Scan for the cell matching the given text and deliver its (X, Y) coordinate at center. 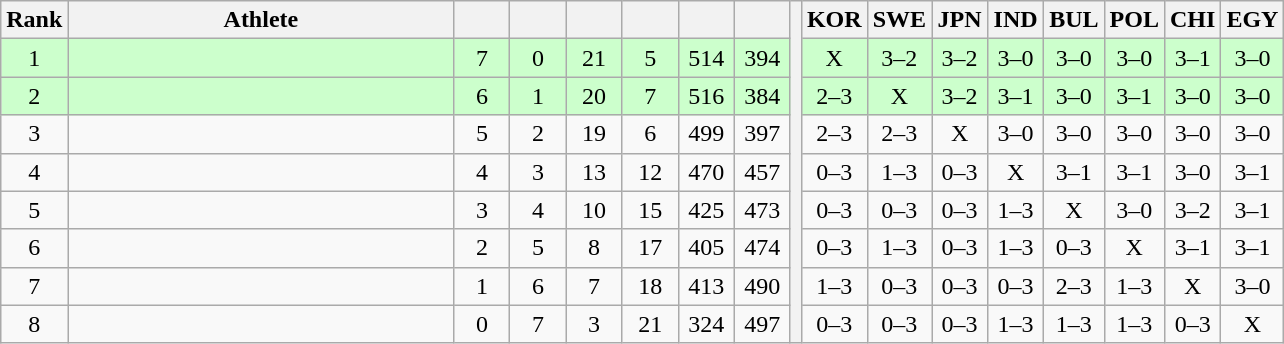
CHI (1192, 20)
499 (706, 134)
17 (650, 248)
Athlete (261, 20)
497 (762, 324)
18 (650, 286)
397 (762, 134)
BUL (1074, 20)
405 (706, 248)
POL (1134, 20)
IND (1016, 20)
490 (762, 286)
19 (594, 134)
473 (762, 210)
13 (594, 172)
324 (706, 324)
384 (762, 96)
KOR (834, 20)
Rank (34, 20)
516 (706, 96)
474 (762, 248)
413 (706, 286)
514 (706, 58)
10 (594, 210)
EGY (1252, 20)
425 (706, 210)
20 (594, 96)
394 (762, 58)
457 (762, 172)
SWE (899, 20)
15 (650, 210)
JPN (960, 20)
12 (650, 172)
470 (706, 172)
